Pinpoint the cell where the given text exists, returning its [X, Y] midpoint coordinate. 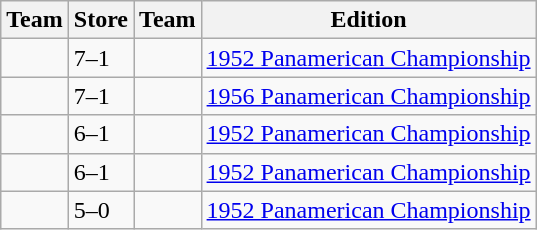
Edition [368, 20]
1956 Panamerican Championship [368, 96]
5–0 [100, 210]
Store [100, 20]
